Search for the cell housing the specified text and yield its (x, y) center coordinate. 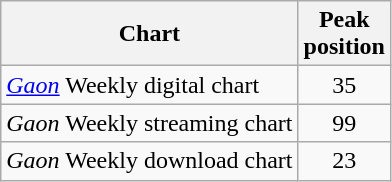
23 (344, 161)
Chart (150, 34)
Gaon Weekly download chart (150, 161)
Peakposition (344, 34)
Gaon Weekly digital chart (150, 85)
99 (344, 123)
Gaon Weekly streaming chart (150, 123)
35 (344, 85)
